From the cell containing the given text, extract its center point as (X, Y) coordinate. 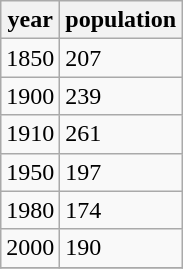
174 (121, 210)
261 (121, 134)
1900 (30, 96)
year (30, 20)
190 (121, 248)
1850 (30, 58)
239 (121, 96)
2000 (30, 248)
207 (121, 58)
1980 (30, 210)
population (121, 20)
197 (121, 172)
1950 (30, 172)
1910 (30, 134)
